Search for the cell housing the specified text and yield its (X, Y) center coordinate. 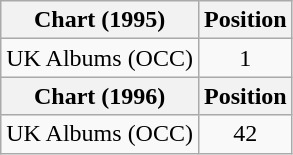
1 (245, 58)
Chart (1996) (100, 96)
Chart (1995) (100, 20)
42 (245, 134)
